Locate the cell with the specified text and output its (x, y) center coordinate. 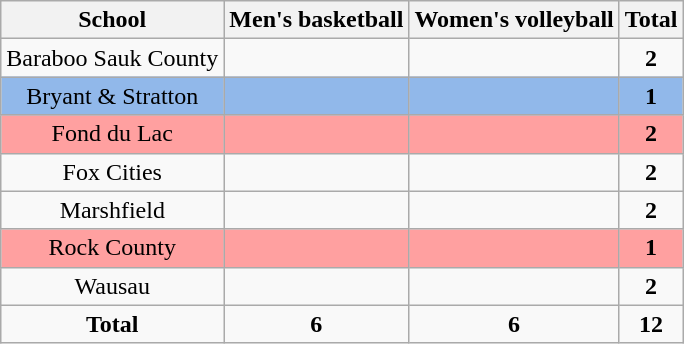
School (112, 20)
Fond du Lac (112, 134)
Wausau (112, 286)
Bryant & Stratton (112, 96)
Baraboo Sauk County (112, 58)
Men's basketball (316, 20)
12 (651, 324)
Fox Cities (112, 172)
Women's volleyball (514, 20)
Rock County (112, 248)
Marshfield (112, 210)
